Locate the cell with the specified text and output its [X, Y] center coordinate. 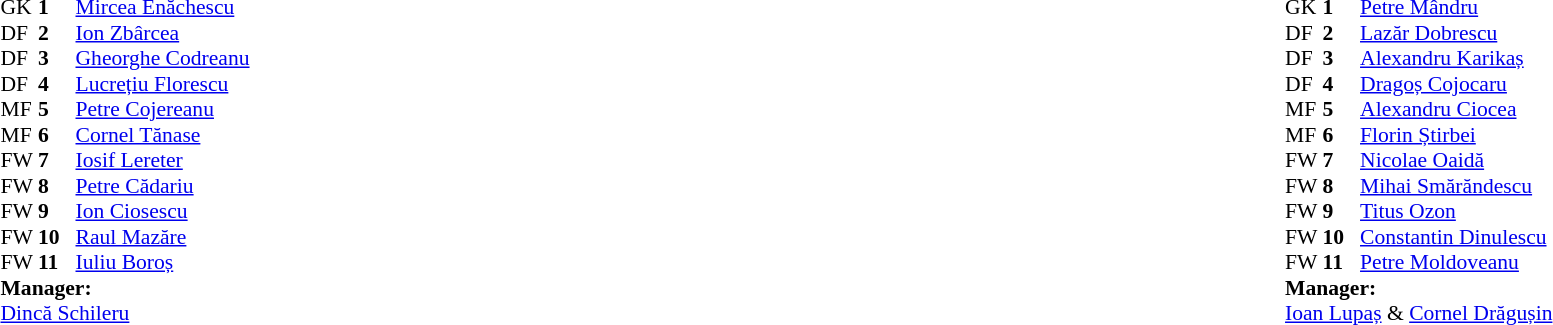
Titus Ozon [1456, 211]
Petre Cădariu [163, 186]
Petre Moldoveanu [1456, 263]
Alexandru Ciocea [1456, 109]
Petre Cojereanu [163, 109]
Cornel Tănase [163, 135]
Nicolae Oaidă [1456, 161]
Mihai Smărăndescu [1456, 186]
Raul Mazăre [163, 237]
Dragoș Cojocaru [1456, 84]
Gheorghe Codreanu [163, 59]
Lazăr Dobrescu [1456, 33]
Ion Ciosescu [163, 211]
Iuliu Boroș [163, 263]
Lucrețiu Florescu [163, 84]
Alexandru Karikaș [1456, 59]
Constantin Dinulescu [1456, 237]
Florin Știrbei [1456, 135]
Iosif Lereter [163, 161]
Ion Zbârcea [163, 33]
